Capture the cell that displays the provided text and extract its [x, y] central coordinate. 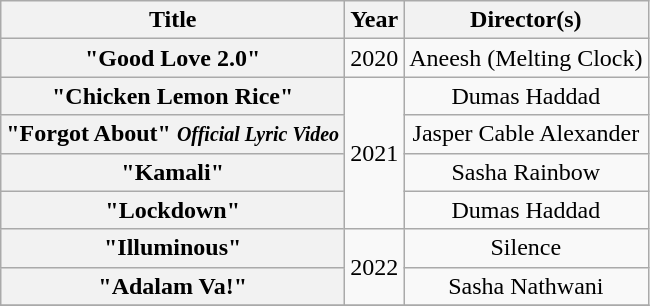
"Chicken Lemon Rice" [173, 96]
"Illuminous" [173, 248]
"Adalam Va!" [173, 286]
2021 [374, 153]
Year [374, 20]
Sasha Nathwani [526, 286]
"Kamali" [173, 172]
"Forgot About" Official Lyric Video [173, 134]
Jasper Cable Alexander [526, 134]
Director(s) [526, 20]
2020 [374, 58]
Aneesh (Melting Clock) [526, 58]
Title [173, 20]
Silence [526, 248]
2022 [374, 267]
"Good Love 2.0" [173, 58]
"Lockdown" [173, 210]
Sasha Rainbow [526, 172]
